Locate the cell with the specified text and output its (X, Y) center coordinate. 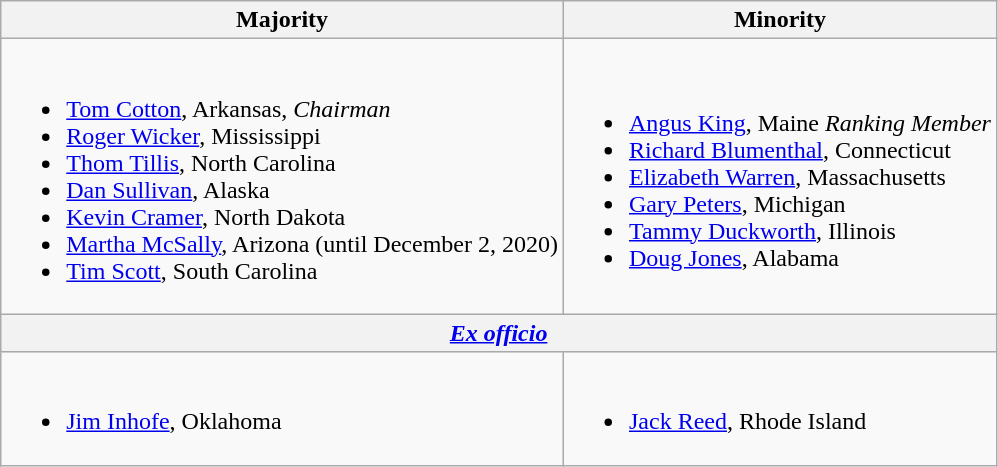
Majority (282, 20)
Jack Reed, Rhode Island (780, 408)
Jim Inhofe, Oklahoma (282, 408)
Ex officio (499, 333)
Minority (780, 20)
